Find where the given text appears and provide that cell's center as [X, Y] coordinate. 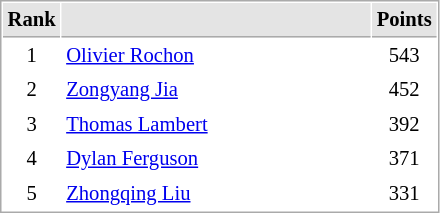
5 [32, 194]
452 [404, 90]
4 [32, 158]
Dylan Ferguson [216, 158]
Olivier Rochon [216, 56]
543 [404, 56]
1 [32, 56]
Thomas Lambert [216, 124]
331 [404, 194]
371 [404, 158]
3 [32, 124]
Zhongqing Liu [216, 194]
Rank [32, 20]
Zongyang Jia [216, 90]
2 [32, 90]
392 [404, 124]
Points [404, 20]
